For the text-containing cell, return its midpoint in (X, Y) coordinate format. 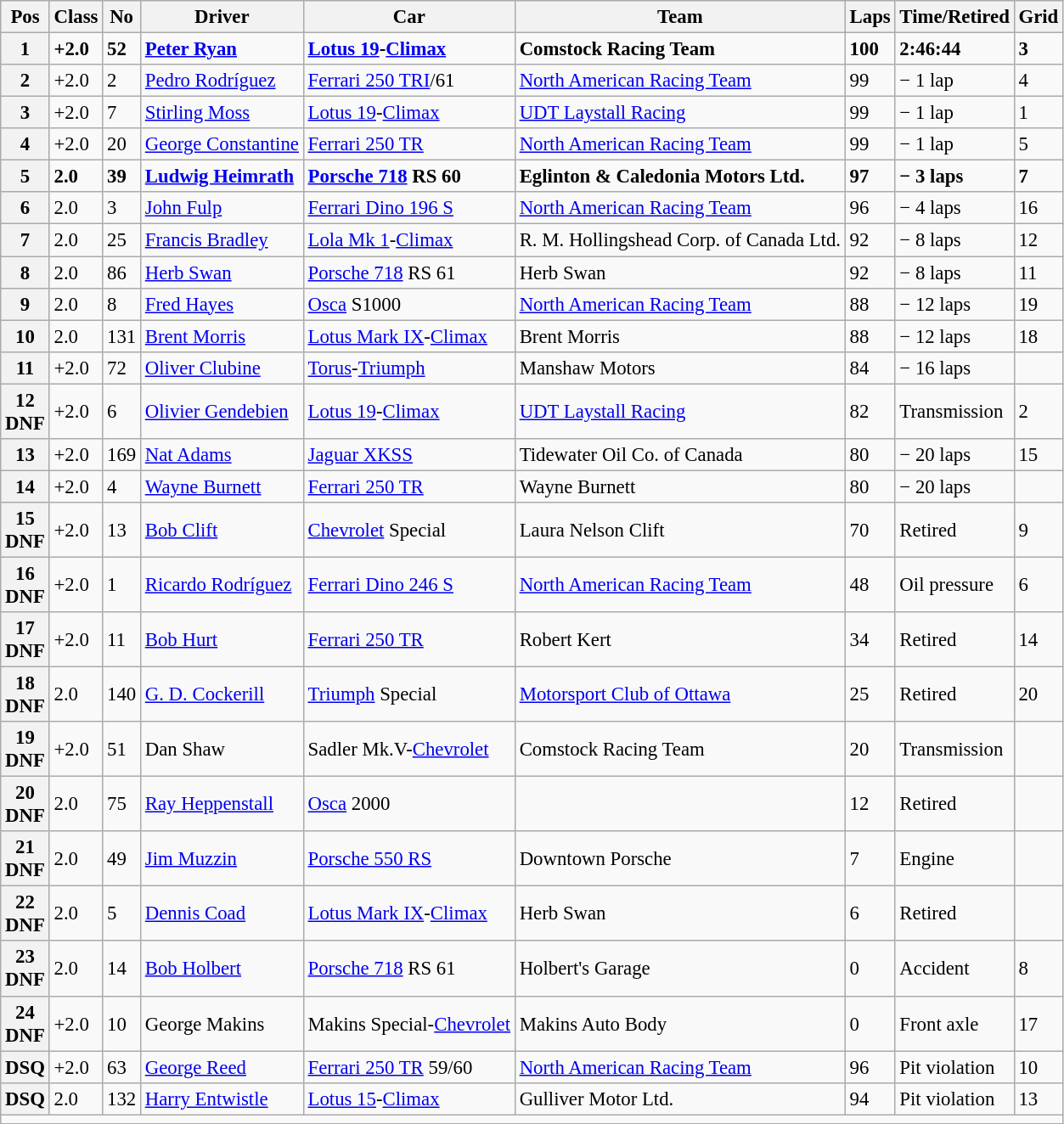
Car (409, 17)
Ferrari Dino 196 S (409, 208)
Makins Auto Body (679, 1024)
Makins Special-Chevrolet (409, 1024)
Manshaw Motors (679, 368)
Front axle (954, 1024)
Pedro Rodríguez (222, 81)
Lotus 15-Climax (409, 1099)
75 (122, 805)
Ray Heppenstall (222, 805)
84 (870, 368)
G. D. Cockerill (222, 694)
Grid (1038, 17)
Team (679, 17)
169 (122, 455)
Driver (222, 17)
Sadler Mk.V-Chevrolet (409, 749)
Laura Nelson Clift (679, 530)
Engine (954, 859)
16DNF (25, 584)
Eglinton & Caledonia Motors Ltd. (679, 177)
18 (1038, 336)
51 (122, 749)
Downtown Porsche (679, 859)
82 (870, 411)
63 (122, 1067)
Ferrari 250 TR 59/60 (409, 1067)
George Makins (222, 1024)
12DNF (25, 411)
Jaguar XKSS (409, 455)
Time/Retired (954, 17)
17DNF (25, 640)
George Constantine (222, 144)
18DNF (25, 694)
Bob Clift (222, 530)
70 (870, 530)
Olivier Gendebien (222, 411)
34 (870, 640)
Motorsport Club of Ottawa (679, 694)
Bob Hurt (222, 640)
20DNF (25, 805)
Porsche 550 RS (409, 859)
Robert Kert (679, 640)
John Fulp (222, 208)
21DNF (25, 859)
Dennis Coad (222, 913)
49 (122, 859)
Pos (25, 17)
Ferrari 250 TRI/61 (409, 81)
Lola Mk 1-Climax (409, 240)
Ludwig Heimrath (222, 177)
Ricardo Rodríguez (222, 584)
52 (122, 49)
Chevrolet Special (409, 530)
132 (122, 1099)
Francis Bradley (222, 240)
19 (1038, 304)
Laps (870, 17)
Nat Adams (222, 455)
15DNF (25, 530)
19DNF (25, 749)
39 (122, 177)
Bob Holbert (222, 969)
140 (122, 694)
R. M. Hollingshead Corp. of Canada Ltd. (679, 240)
Dan Shaw (222, 749)
17 (1038, 1024)
Jim Muzzin (222, 859)
22DNF (25, 913)
Oil pressure (954, 584)
100 (870, 49)
Class (76, 17)
No (122, 17)
24DNF (25, 1024)
15 (1038, 455)
2:46:44 (954, 49)
− 3 laps (954, 177)
Peter Ryan (222, 49)
Ferrari Dino 246 S (409, 584)
131 (122, 336)
94 (870, 1099)
− 4 laps (954, 208)
Fred Hayes (222, 304)
Porsche 718 RS 60 (409, 177)
Tidewater Oil Co. of Canada (679, 455)
Gulliver Motor Ltd. (679, 1099)
Oliver Clubine (222, 368)
86 (122, 273)
Torus-Triumph (409, 368)
Osca 2000 (409, 805)
16 (1038, 208)
Accident (954, 969)
Triumph Special (409, 694)
− 16 laps (954, 368)
George Reed (222, 1067)
97 (870, 177)
72 (122, 368)
Harry Entwistle (222, 1099)
23DNF (25, 969)
Stirling Moss (222, 113)
Holbert's Garage (679, 969)
Osca S1000 (409, 304)
48 (870, 584)
